Return [X, Y] of the center of cell containing provided text 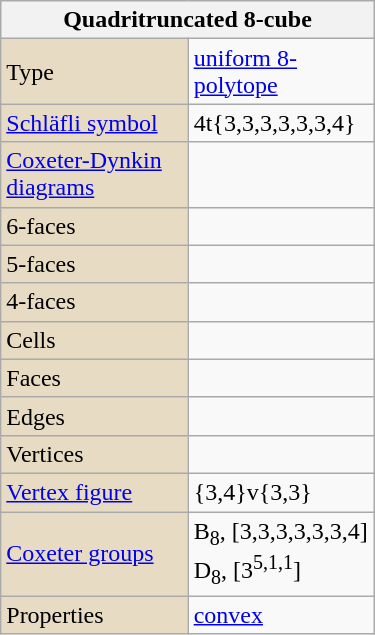
5-faces [94, 264]
Coxeter groups [94, 554]
Quadritruncated 8-cube [188, 20]
Vertex figure [94, 492]
Edges [94, 416]
uniform 8-polytope [281, 72]
B8, [3,3,3,3,3,3,4]D8, [35,1,1] [281, 554]
Schläfli symbol [94, 123]
Type [94, 72]
4t{3,3,3,3,3,3,4} [281, 123]
{3,4}v{3,3} [281, 492]
Properties [94, 615]
6-faces [94, 226]
Vertices [94, 454]
Cells [94, 340]
4-faces [94, 302]
Faces [94, 378]
Coxeter-Dynkin diagrams [94, 174]
convex [281, 615]
